For the text-containing cell, return its midpoint in (X, Y) coordinate format. 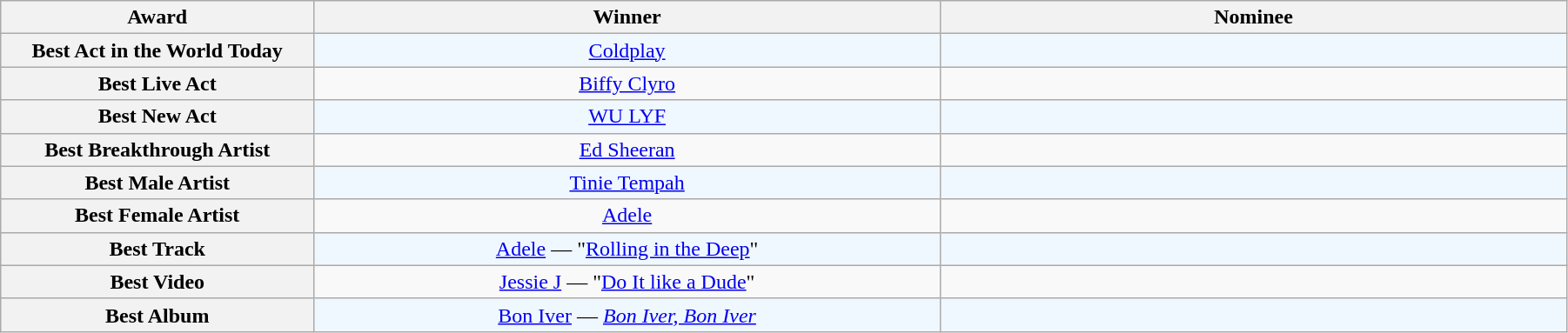
Best Female Artist (157, 216)
Biffy Clyro (627, 83)
WU LYF (627, 117)
Best Male Artist (157, 183)
Bon Iver — Bon Iver, Bon Iver (627, 315)
Coldplay (627, 50)
Best New Act (157, 117)
Award (157, 17)
Winner (627, 17)
Adele (627, 216)
Ed Sheeran (627, 150)
Nominee (1254, 17)
Best Album (157, 315)
Jessie J — "Do It like a Dude" (627, 282)
Best Act in the World Today (157, 50)
Best Video (157, 282)
Best Breakthrough Artist (157, 150)
Best Track (157, 249)
Adele — "Rolling in the Deep" (627, 249)
Tinie Tempah (627, 183)
Best Live Act (157, 83)
